Find where the given text appears and provide that cell's center as (X, Y) coordinate. 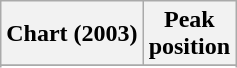
Peak position (189, 34)
Chart (2003) (72, 34)
